Locate the cell with the specified text and output its (x, y) center coordinate. 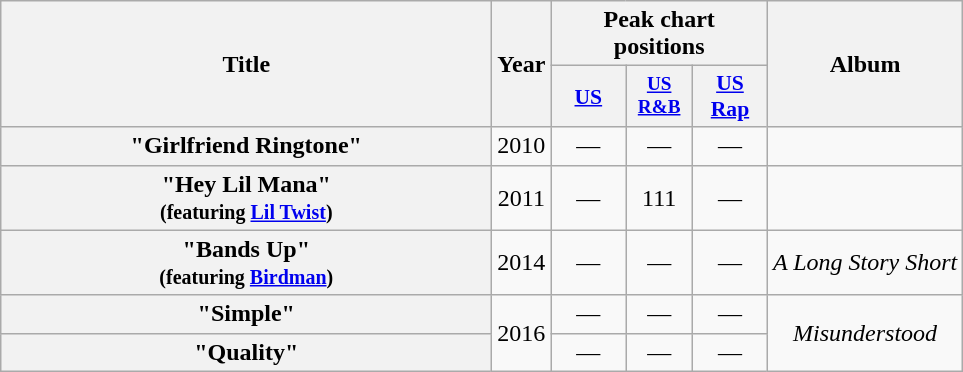
USRap (730, 96)
"Bands Up" (featuring Birdman) (246, 262)
2010 (522, 146)
111 (660, 198)
Misunderstood (864, 333)
"Hey Lil Mana" (featuring Lil Twist) (246, 198)
Peak chart positions (660, 34)
"Quality" (246, 352)
Title (246, 64)
"Simple" (246, 314)
Year (522, 64)
A Long Story Short (864, 262)
2011 (522, 198)
USR&B (660, 96)
"Girlfriend Ringtone" (246, 146)
US (588, 96)
Album (864, 64)
2016 (522, 333)
2014 (522, 262)
